Extract the [x, y] coordinate from the center of the cell holding the provided text.  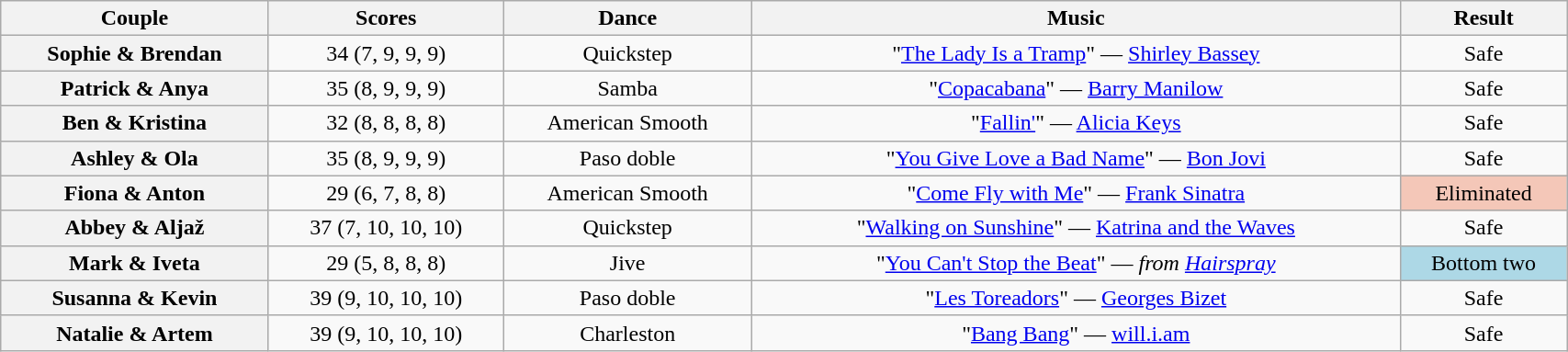
"The Lady Is a Tramp" — Shirley Bassey [1077, 53]
Charleston [627, 333]
Sophie & Brendan [134, 53]
32 (8, 8, 8, 8) [386, 123]
Couple [134, 18]
37 (7, 10, 10, 10) [386, 228]
Music [1077, 18]
Samba [627, 88]
"You Give Love a Bad Name" — Bon Jovi [1077, 158]
"Come Fly with Me" — Frank Sinatra [1077, 193]
Dance [627, 18]
29 (5, 8, 8, 8) [386, 263]
"Walking on Sunshine" — Katrina and the Waves [1077, 228]
Patrick & Anya [134, 88]
Fiona & Anton [134, 193]
Abbey & Aljaž [134, 228]
"Fallin'" — Alicia Keys [1077, 123]
"You Can't Stop the Beat" — from Hairspray [1077, 263]
Susanna & Kevin [134, 298]
"Copacabana" — Barry Manilow [1077, 88]
Jive [627, 263]
Scores [386, 18]
29 (6, 7, 8, 8) [386, 193]
Mark & Iveta [134, 263]
Result [1484, 18]
Natalie & Artem [134, 333]
"Bang Bang" — will.i.am [1077, 333]
Ben & Kristina [134, 123]
Bottom two [1484, 263]
34 (7, 9, 9, 9) [386, 53]
"Les Toreadors" — Georges Bizet [1077, 298]
Ashley & Ola [134, 158]
Eliminated [1484, 193]
